Scan for the cell matching the given text and deliver its [x, y] coordinate at center. 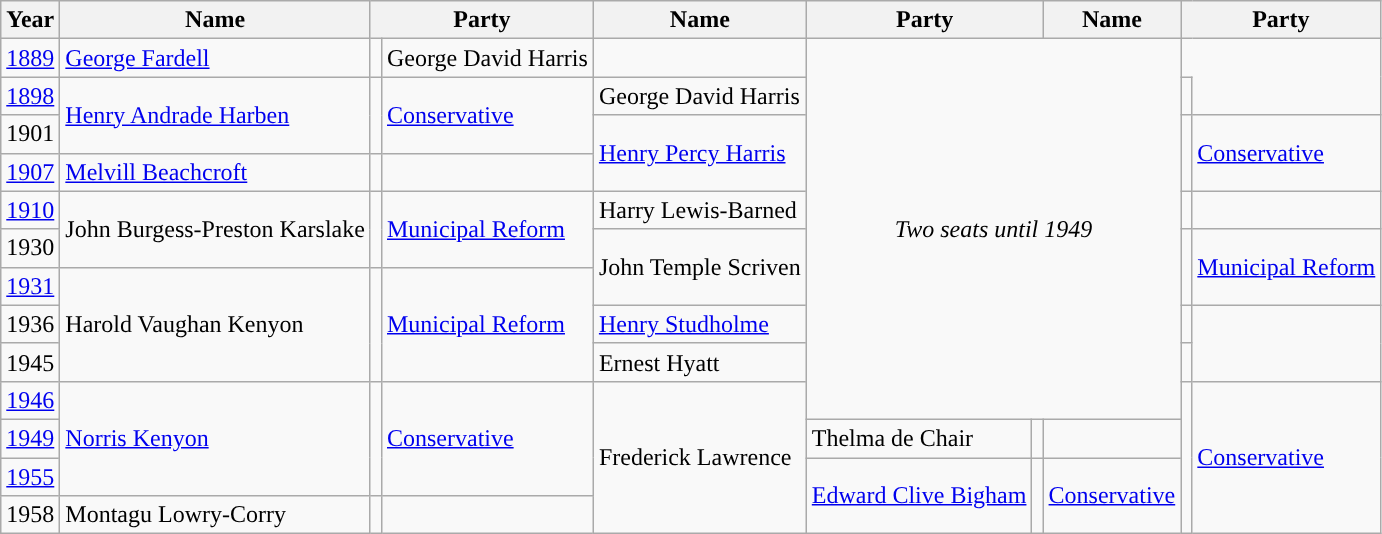
Henry Percy Harris [700, 153]
Frederick Lawrence [700, 457]
1910 [30, 210]
1931 [30, 286]
George Fardell [216, 58]
Melvill Beachcroft [216, 172]
1955 [30, 477]
Montagu Lowry-Corry [216, 515]
Harry Lewis-Barned [700, 210]
1901 [30, 134]
John Temple Scriven [700, 267]
Two seats until 1949 [993, 230]
1946 [30, 400]
1949 [30, 438]
Thelma de Chair [919, 438]
Henry Andrade Harben [216, 115]
Edward Clive Bigham [919, 496]
1898 [30, 96]
Norris Kenyon [216, 438]
Henry Studholme [700, 324]
1945 [30, 362]
Ernest Hyatt [700, 362]
John Burgess-Preston Karslake [216, 229]
1907 [30, 172]
1889 [30, 58]
Year [30, 20]
Harold Vaughan Kenyon [216, 324]
1936 [30, 324]
1930 [30, 248]
1958 [30, 515]
